Return the [x, y] coordinate for the center point of the cell that contains the specified text.  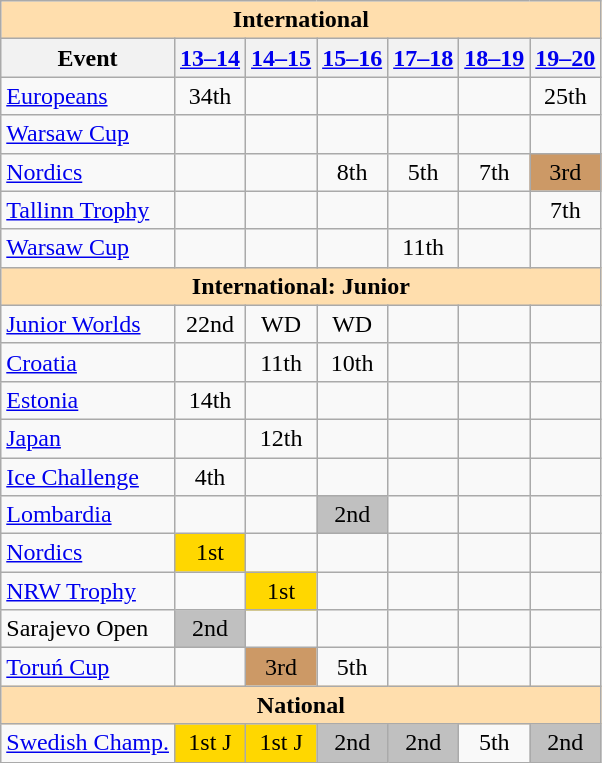
NRW Trophy [88, 591]
Tallinn Trophy [88, 210]
Lombardia [88, 515]
Sarajevo Open [88, 629]
Croatia [88, 362]
14–15 [282, 58]
Estonia [88, 400]
15–16 [352, 58]
Toruń Cup [88, 667]
Ice Challenge [88, 477]
Event [88, 58]
4th [210, 477]
19–20 [566, 58]
12th [282, 438]
Japan [88, 438]
34th [210, 96]
National [301, 705]
10th [352, 362]
Swedish Champ. [88, 743]
14th [210, 400]
18–19 [494, 58]
International: Junior [301, 286]
International [301, 20]
17–18 [424, 58]
Europeans [88, 96]
22nd [210, 324]
13–14 [210, 58]
25th [566, 96]
Junior Worlds [88, 324]
8th [352, 172]
